Provide the (x, y) coordinate of the cell's center where the given text is located.  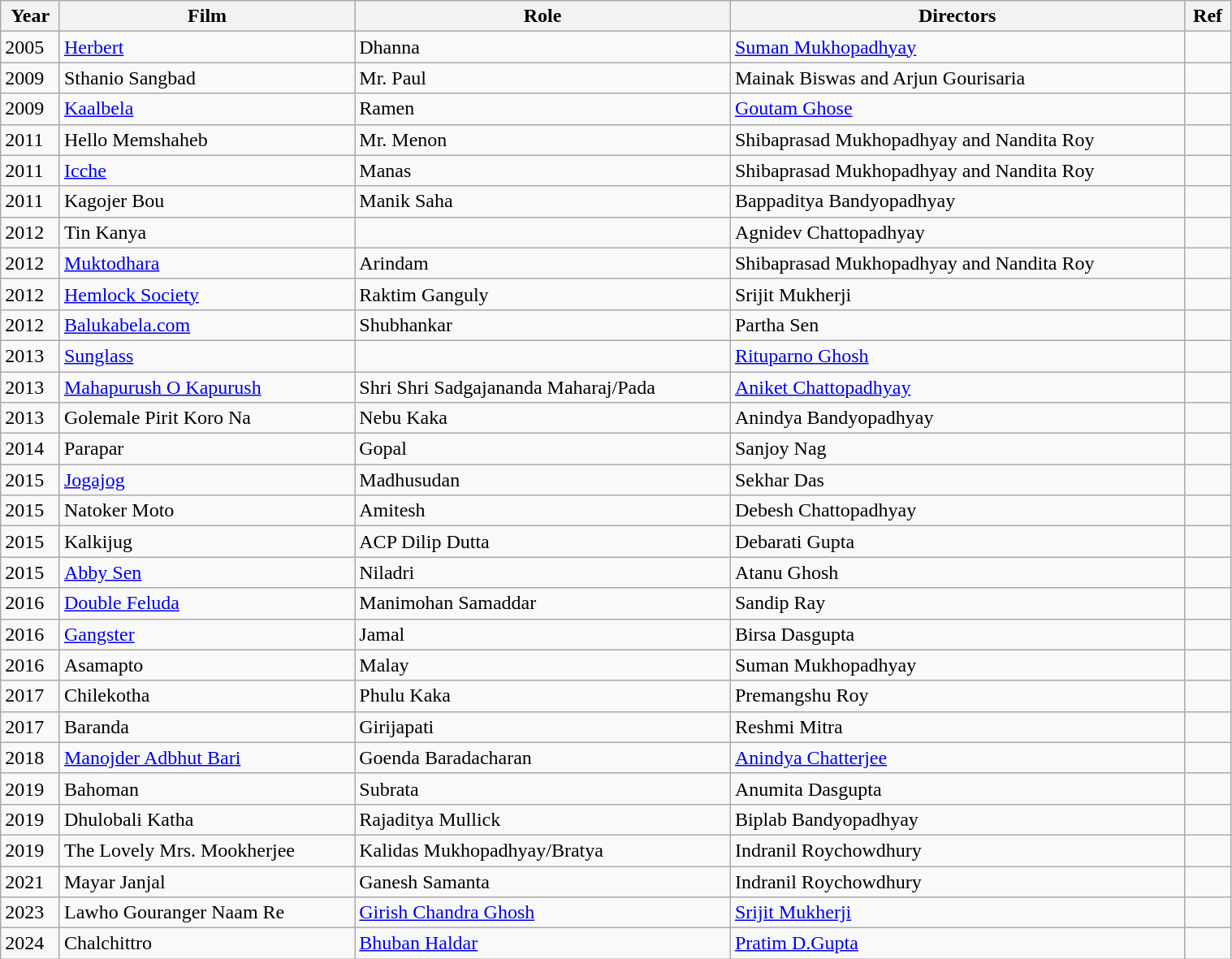
Anumita Dasgupta (957, 788)
Agnidev Chattopadhyay (957, 232)
Subrata (543, 788)
Chalchittro (206, 944)
Kagojer Bou (206, 201)
Mr. Paul (543, 78)
Arindam (543, 263)
Lawho Gouranger Naam Re (206, 913)
Dhulobali Katha (206, 819)
Asamapto (206, 665)
Ramen (543, 109)
Debesh Chattopadhyay (957, 511)
Mainak Biswas and Arjun Gourisaria (957, 78)
Chilekotha (206, 696)
Year (31, 16)
Golemale Pirit Koro Na (206, 418)
Biplab Bandyopadhyay (957, 819)
Shri Shri Sadgajananda Maharaj/Pada (543, 387)
Partha Sen (957, 325)
Madhusudan (543, 480)
Sanjoy Nag (957, 449)
Baranda (206, 727)
Icche (206, 171)
Mr. Menon (543, 140)
Girish Chandra Ghosh (543, 913)
Goenda Baradacharan (543, 758)
Nebu Kaka (543, 418)
Ganesh Samanta (543, 881)
ACP Dilip Dutta (543, 542)
Kalidas Mukhopadhyay/Bratya (543, 850)
Kaalbela (206, 109)
Mayar Janjal (206, 881)
Double Feluda (206, 603)
Hemlock Society (206, 294)
Bhuban Haldar (543, 944)
Manimohan Samaddar (543, 603)
2024 (31, 944)
Anindya Bandyopadhyay (957, 418)
Abby Sen (206, 572)
Mahapurush O Kapurush (206, 387)
Jogajog (206, 480)
Shubhankar (543, 325)
Pratim D.Gupta (957, 944)
2021 (31, 881)
Rajaditya Mullick (543, 819)
Gopal (543, 449)
Goutam Ghose (957, 109)
Sthanio Sangbad (206, 78)
Debarati Gupta (957, 542)
Balukabela.com (206, 325)
Aniket Chattopadhyay (957, 387)
Hello Memshaheb (206, 140)
Manojder Adbhut Bari (206, 758)
2005 (31, 47)
2014 (31, 449)
Bappaditya Bandyopadhyay (957, 201)
Malay (543, 665)
Amitesh (543, 511)
Dhanna (543, 47)
The Lovely Mrs. Mookherjee (206, 850)
Manik Saha (543, 201)
2023 (31, 913)
Kalkijug (206, 542)
Rituparno Ghosh (957, 356)
Tin Kanya (206, 232)
Jamal (543, 634)
Reshmi Mitra (957, 727)
Natoker Moto (206, 511)
Directors (957, 16)
Sekhar Das (957, 480)
Herbert (206, 47)
Phulu Kaka (543, 696)
Raktim Ganguly (543, 294)
Ref (1208, 16)
Film (206, 16)
Bahoman (206, 788)
Gangster (206, 634)
Sunglass (206, 356)
2018 (31, 758)
Role (543, 16)
Muktodhara (206, 263)
Niladri (543, 572)
Premangshu Roy (957, 696)
Birsa Dasgupta (957, 634)
Manas (543, 171)
Girijapati (543, 727)
Anindya Chatterjee (957, 758)
Atanu Ghosh (957, 572)
Sandip Ray (957, 603)
Parapar (206, 449)
